Pinpoint the cell where the given text exists, returning its (x, y) midpoint coordinate. 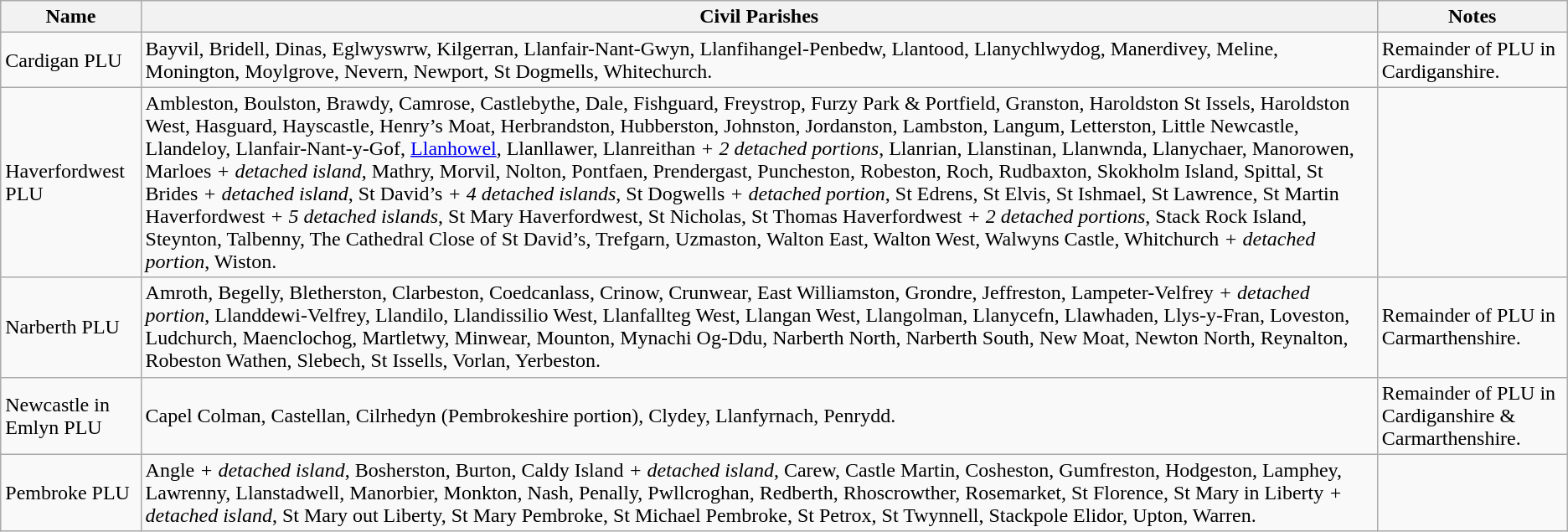
Notes (1473, 17)
Pembroke PLU (70, 493)
Remainder of PLU in Carmarthenshire. (1473, 327)
Haverfordwest PLU (70, 183)
Name (70, 17)
Civil Parishes (759, 17)
Cardigan PLU (70, 60)
Newcastle in Emlyn PLU (70, 416)
Narberth PLU (70, 327)
Remainder of PLU in Cardiganshire & Carmarthenshire. (1473, 416)
Capel Colman, Castellan, Cilrhedyn (Pembrokeshire portion), Clydey, Llanfyrnach, Penrydd. (759, 416)
Remainder of PLU in Cardiganshire. (1473, 60)
